For the text-containing cell, return its midpoint in [X, Y] coordinate format. 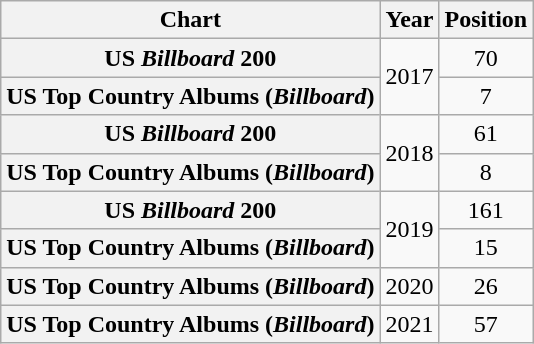
57 [486, 324]
61 [486, 134]
2018 [410, 153]
Position [486, 20]
2020 [410, 286]
26 [486, 286]
8 [486, 172]
15 [486, 248]
7 [486, 96]
2021 [410, 324]
70 [486, 58]
161 [486, 210]
Chart [190, 20]
Year [410, 20]
2019 [410, 229]
2017 [410, 77]
